Scan for the cell matching the given text and deliver its [x, y] coordinate at center. 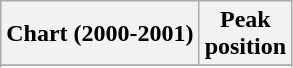
Chart (2000-2001) [100, 34]
Peakposition [245, 34]
